Capture the cell that displays the provided text and extract its [X, Y] central coordinate. 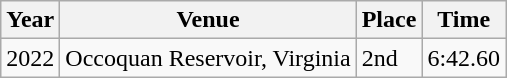
Occoquan Reservoir, Virginia [208, 58]
2nd [389, 58]
6:42.60 [464, 58]
Year [30, 20]
2022 [30, 58]
Place [389, 20]
Venue [208, 20]
Time [464, 20]
